Pinpoint the cell where the given text exists, returning its (X, Y) midpoint coordinate. 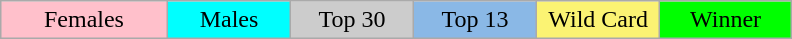
Top 13 (476, 20)
Winner (726, 20)
Top 30 (352, 20)
Males (228, 20)
Females (84, 20)
Wild Card (598, 20)
